Locate the cell with the specified text and output its [X, Y] center coordinate. 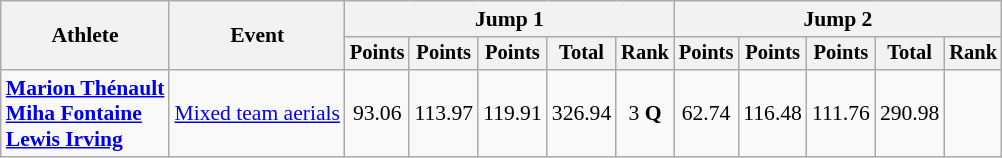
326.94 [582, 114]
111.76 [841, 114]
Jump 2 [838, 19]
Jump 1 [510, 19]
Event [257, 36]
62.74 [706, 114]
116.48 [772, 114]
Marion ThénaultMiha FontaineLewis Irving [86, 114]
Athlete [86, 36]
3 Q [645, 114]
Mixed team aerials [257, 114]
119.91 [512, 114]
113.97 [444, 114]
93.06 [377, 114]
290.98 [910, 114]
